Identify which cell holds the provided text, then report its [x, y] central coordinate. 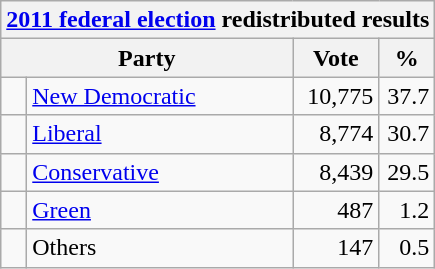
147 [336, 248]
Liberal [160, 134]
Others [160, 248]
0.5 [407, 248]
Green [160, 210]
2011 federal election redistributed results [218, 20]
10,775 [336, 96]
8,439 [336, 172]
1.2 [407, 210]
8,774 [336, 134]
487 [336, 210]
29.5 [407, 172]
New Democratic [160, 96]
30.7 [407, 134]
Vote [336, 58]
Conservative [160, 172]
Party [147, 58]
% [407, 58]
37.7 [407, 96]
